Search for the cell housing the specified text and yield its [X, Y] center coordinate. 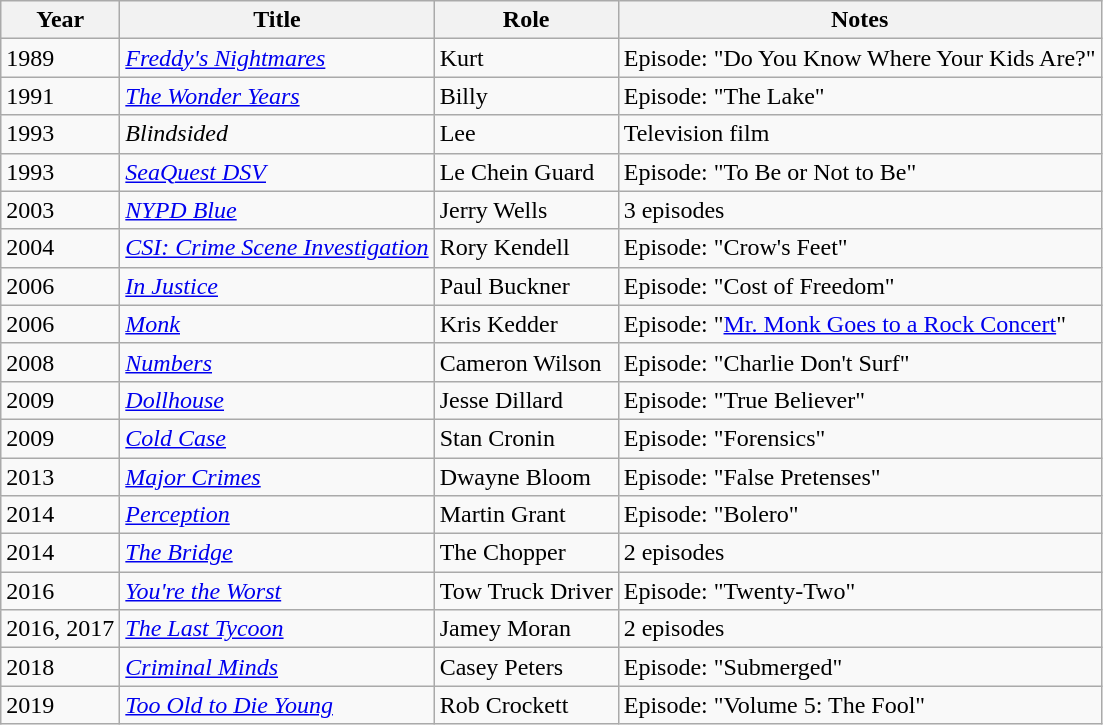
SeaQuest DSV [277, 172]
Major Crimes [277, 477]
Martin Grant [526, 515]
Criminal Minds [277, 667]
Episode: "False Pretenses" [860, 477]
Episode: "True Believer" [860, 400]
Dollhouse [277, 400]
Monk [277, 324]
Cold Case [277, 438]
Episode: "Volume 5: The Fool" [860, 705]
2016, 2017 [60, 629]
Billy [526, 96]
Episode: "Crow's Feet" [860, 248]
1991 [60, 96]
Episode: "Charlie Don't Surf" [860, 362]
Episode: "Mr. Monk Goes to a Rock Concert" [860, 324]
In Justice [277, 286]
Lee [526, 134]
Numbers [277, 362]
Cameron Wilson [526, 362]
Tow Truck Driver [526, 591]
2013 [60, 477]
Le Chein Guard [526, 172]
Episode: "Do You Know Where Your Kids Are?" [860, 58]
Kurt [526, 58]
2016 [60, 591]
CSI: Crime Scene Investigation [277, 248]
Episode: "Cost of Freedom" [860, 286]
Blindsided [277, 134]
Rob Crockett [526, 705]
Year [60, 20]
2008 [60, 362]
Too Old to Die Young [277, 705]
Perception [277, 515]
Jamey Moran [526, 629]
2019 [60, 705]
2004 [60, 248]
Television film [860, 134]
2018 [60, 667]
You're the Worst [277, 591]
3 episodes [860, 210]
The Bridge [277, 553]
Rory Kendell [526, 248]
Episode: "Submerged" [860, 667]
Paul Buckner [526, 286]
Episode: "To Be or Not to Be" [860, 172]
Title [277, 20]
Freddy's Nightmares [277, 58]
Episode: "Twenty-Two" [860, 591]
The Wonder Years [277, 96]
2003 [60, 210]
Notes [860, 20]
Jesse Dillard [526, 400]
The Chopper [526, 553]
Episode: "The Lake" [860, 96]
Casey Peters [526, 667]
Role [526, 20]
NYPD Blue [277, 210]
Dwayne Bloom [526, 477]
Stan Cronin [526, 438]
Episode: "Forensics" [860, 438]
Episode: "Bolero" [860, 515]
Jerry Wells [526, 210]
Kris Kedder [526, 324]
1989 [60, 58]
The Last Tycoon [277, 629]
